Identify which cell holds the provided text, then report its [X, Y] central coordinate. 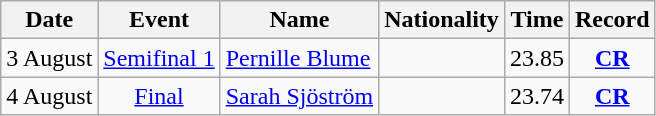
Nationality [442, 20]
Semifinal 1 [159, 58]
Date [50, 20]
23.74 [536, 96]
23.85 [536, 58]
Pernille Blume [299, 58]
4 August [50, 96]
Time [536, 20]
Event [159, 20]
Name [299, 20]
Record [612, 20]
3 August [50, 58]
Sarah Sjöström [299, 96]
Final [159, 96]
